Scan for the cell matching the given text and deliver its (X, Y) coordinate at center. 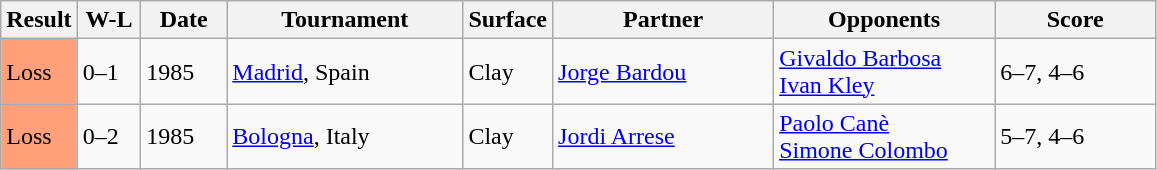
Givaldo Barbosa Ivan Kley (884, 72)
Surface (508, 20)
6–7, 4–6 (1076, 72)
Paolo Canè Simone Colombo (884, 136)
0–1 (109, 72)
Tournament (345, 20)
Opponents (884, 20)
Date (184, 20)
Jordi Arrese (664, 136)
Score (1076, 20)
5–7, 4–6 (1076, 136)
Result (39, 20)
Jorge Bardou (664, 72)
0–2 (109, 136)
Bologna, Italy (345, 136)
Partner (664, 20)
Madrid, Spain (345, 72)
W-L (109, 20)
